Output the (x, y) coordinate of the center of the cell containing the given text.  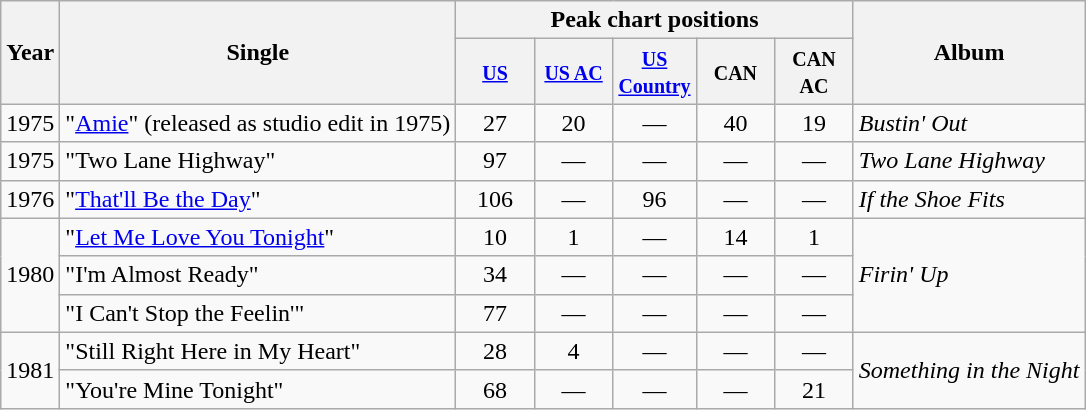
Year (30, 52)
If the Shoe Fits (969, 199)
20 (574, 123)
"Two Lane Highway" (258, 161)
1976 (30, 199)
4 (574, 351)
US AC (574, 72)
77 (496, 313)
"That'll Be the Day" (258, 199)
34 (496, 275)
US (496, 72)
Album (969, 52)
"Amie" (released as studio edit in 1975) (258, 123)
"Let Me Love You Tonight" (258, 237)
14 (736, 237)
68 (496, 389)
Peak chart positions (655, 20)
10 (496, 237)
Single (258, 52)
40 (736, 123)
27 (496, 123)
1980 (30, 275)
106 (496, 199)
CAN (736, 72)
Two Lane Highway (969, 161)
"You're Mine Tonight" (258, 389)
CAN AC (814, 72)
"I Can't Stop the Feelin'" (258, 313)
97 (496, 161)
Bustin' Out (969, 123)
1981 (30, 370)
21 (814, 389)
28 (496, 351)
"I'm Almost Ready" (258, 275)
US Country (654, 72)
Firin' Up (969, 275)
Something in the Night (969, 370)
96 (654, 199)
"Still Right Here in My Heart" (258, 351)
19 (814, 123)
